Provide the (X, Y) coordinate of the cell's center where the given text is located.  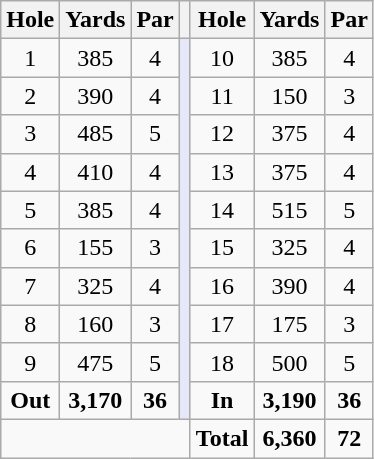
18 (222, 362)
1 (30, 58)
410 (96, 172)
Total (222, 438)
6 (30, 248)
8 (30, 324)
150 (290, 96)
17 (222, 324)
3,170 (96, 400)
2 (30, 96)
9 (30, 362)
14 (222, 210)
12 (222, 134)
Out (30, 400)
13 (222, 172)
11 (222, 96)
In (222, 400)
515 (290, 210)
16 (222, 286)
155 (96, 248)
175 (290, 324)
160 (96, 324)
7 (30, 286)
72 (349, 438)
485 (96, 134)
475 (96, 362)
500 (290, 362)
3,190 (290, 400)
10 (222, 58)
6,360 (290, 438)
15 (222, 248)
